Search for the cell housing the specified text and yield its (x, y) center coordinate. 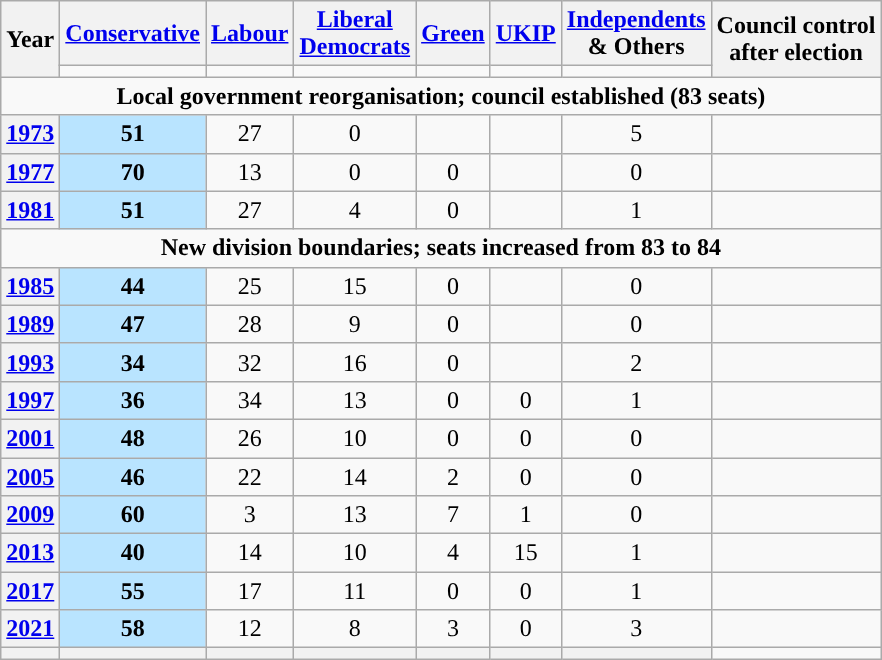
5 (636, 134)
2021 (30, 629)
Year (30, 39)
48 (133, 438)
7 (454, 515)
UKIP (526, 34)
8 (355, 629)
36 (133, 400)
1985 (30, 286)
2001 (30, 438)
New division boundaries; seats increased from 83 to 84 (441, 248)
9 (355, 324)
26 (250, 438)
Local government reorganisation; council established (83 seats) (441, 96)
47 (133, 324)
Labour (250, 34)
17 (250, 591)
60 (133, 515)
2013 (30, 553)
11 (355, 591)
16 (355, 362)
46 (133, 477)
1989 (30, 324)
12 (250, 629)
1977 (30, 172)
Independents& Others (636, 34)
2005 (30, 477)
70 (133, 172)
58 (133, 629)
2017 (30, 591)
Green (454, 34)
Conservative (133, 34)
32 (250, 362)
1997 (30, 400)
1973 (30, 134)
25 (250, 286)
55 (133, 591)
1981 (30, 210)
2009 (30, 515)
Council controlafter election (796, 39)
40 (133, 553)
44 (133, 286)
28 (250, 324)
1993 (30, 362)
22 (250, 477)
Liberal Democrats (355, 34)
